Return (X, Y) of the center of cell containing provided text 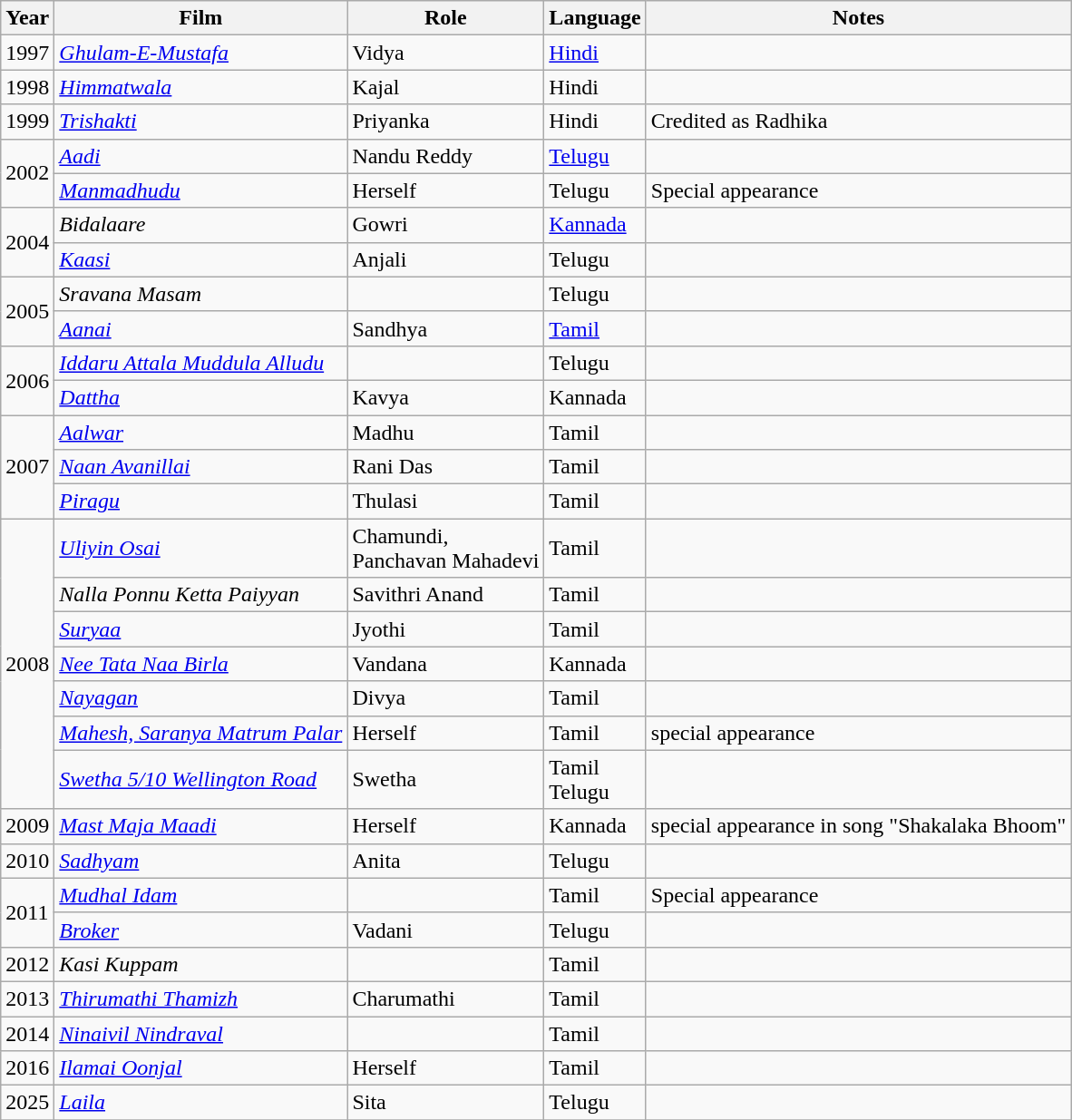
Rani Das (446, 467)
Credited as Radhika (858, 122)
Jyothi (446, 629)
Madhu (446, 433)
Thulasi (446, 502)
Kavya (446, 397)
Role (446, 18)
2005 (27, 311)
2013 (27, 998)
Notes (858, 18)
Uliyin Osai (201, 548)
Piragu (201, 502)
Aalwar (201, 433)
Thirumathi Thamizh (201, 998)
Swetha 5/10 Wellington Road (201, 780)
Mudhal Idam (201, 895)
Aadi (201, 156)
Chamundi,Panchavan Mahadevi (446, 548)
Manmadhudu (201, 190)
Anita (446, 861)
2002 (27, 173)
Language (595, 18)
Kajal (446, 87)
1998 (27, 87)
Laila (201, 1103)
Ninaivil Nindraval (201, 1033)
Broker (201, 930)
Nandu Reddy (446, 156)
Sandhya (446, 328)
Himmatwala (201, 87)
special appearance in song "Shakalaka Bhoom" (858, 826)
2011 (27, 912)
Year (27, 18)
Anjali (446, 259)
1997 (27, 53)
Ghulam-E-Mustafa (201, 53)
Film (201, 18)
Vidya (446, 53)
Kaasi (201, 259)
Ilamai Oonjal (201, 1068)
2007 (27, 467)
2004 (27, 242)
Savithri Anand (446, 595)
Dattha (201, 397)
Mast Maja Maadi (201, 826)
TamilTelugu (595, 780)
Vadani (446, 930)
Priyanka (446, 122)
1999 (27, 122)
Sita (446, 1103)
2010 (27, 861)
Aanai (201, 328)
2014 (27, 1033)
Swetha (446, 780)
Mahesh, Saranya Matrum Palar (201, 733)
Charumathi (446, 998)
Sravana Masam (201, 294)
Suryaa (201, 629)
Sadhyam (201, 861)
Divya (446, 698)
Naan Avanillai (201, 467)
2025 (27, 1103)
Bidalaare (201, 225)
Vandana (446, 664)
special appearance (858, 733)
2006 (27, 380)
2008 (27, 664)
Nee Tata Naa Birla (201, 664)
Iddaru Attala Muddula Alludu (201, 363)
Gowri (446, 225)
Nalla Ponnu Ketta Paiyyan (201, 595)
2009 (27, 826)
2012 (27, 964)
Kasi Kuppam (201, 964)
Nayagan (201, 698)
2016 (27, 1068)
Trishakti (201, 122)
